Identify which cell holds the provided text, then report its [x, y] central coordinate. 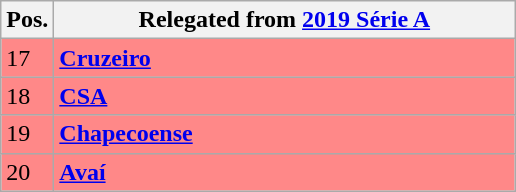
CSA [284, 96]
Avaí [284, 172]
19 [28, 134]
Pos. [28, 20]
Chapecoense [284, 134]
Cruzeiro [284, 58]
20 [28, 172]
Relegated from 2019 Série A [284, 20]
18 [28, 96]
17 [28, 58]
